Scan for the cell matching the given text and deliver its (X, Y) coordinate at center. 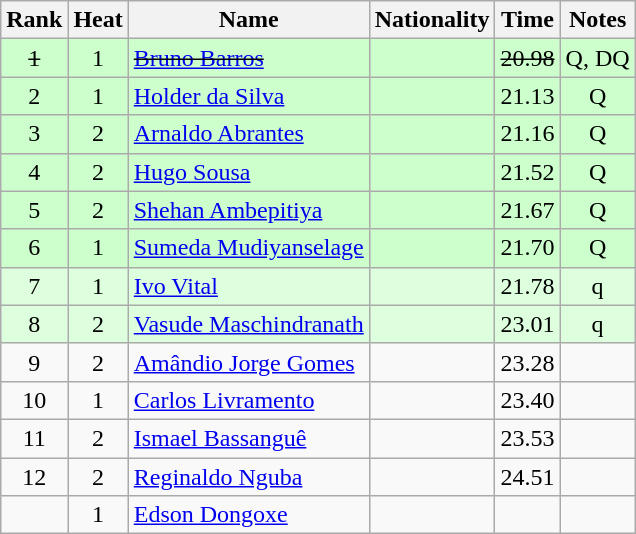
Edson Dongoxe (248, 515)
7 (34, 286)
Sumeda Mudiyanselage (248, 248)
6 (34, 248)
Ismael Bassanguê (248, 438)
21.67 (528, 210)
Holder da Silva (248, 96)
23.28 (528, 362)
21.13 (528, 96)
Vasude Maschindranath (248, 324)
Amândio Jorge Gomes (248, 362)
23.01 (528, 324)
20.98 (528, 58)
23.40 (528, 400)
Ivo Vital (248, 286)
11 (34, 438)
24.51 (528, 477)
21.70 (528, 248)
Rank (34, 20)
Notes (598, 20)
Nationality (432, 20)
Arnaldo Abrantes (248, 134)
4 (34, 172)
5 (34, 210)
Carlos Livramento (248, 400)
12 (34, 477)
Reginaldo Nguba (248, 477)
3 (34, 134)
21.16 (528, 134)
Hugo Sousa (248, 172)
Shehan Ambepitiya (248, 210)
Bruno Barros (248, 58)
21.78 (528, 286)
21.52 (528, 172)
8 (34, 324)
10 (34, 400)
23.53 (528, 438)
Time (528, 20)
Name (248, 20)
Heat (98, 20)
Q, DQ (598, 58)
9 (34, 362)
